Scan for the cell matching the given text and deliver its (X, Y) coordinate at center. 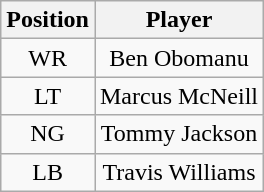
LB (48, 172)
WR (48, 58)
LT (48, 96)
Ben Obomanu (178, 58)
Position (48, 20)
Tommy Jackson (178, 134)
Marcus McNeill (178, 96)
NG (48, 134)
Travis Williams (178, 172)
Player (178, 20)
